Extract the [X, Y] coordinate from the center of the cell holding the provided text.  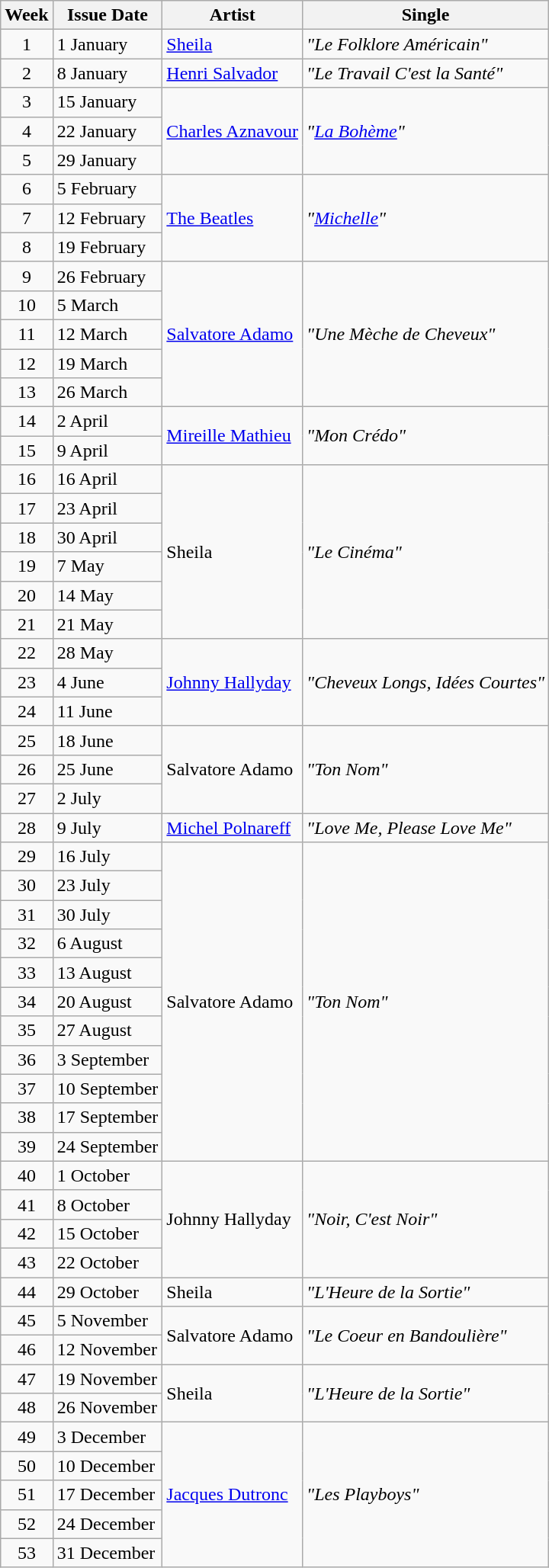
29 January [108, 160]
1 [27, 44]
1 January [108, 44]
17 September [108, 1117]
25 June [108, 769]
"Mon Crédo" [425, 436]
3 December [108, 1437]
24 December [108, 1524]
47 [27, 1379]
18 June [108, 740]
26 [27, 769]
10 September [108, 1089]
29 October [108, 1292]
16 July [108, 857]
15 January [108, 102]
16 [27, 479]
37 [27, 1089]
"Une Mèche de Cheveux" [425, 334]
33 [27, 973]
18 [27, 537]
2 [27, 73]
Jacques Dutronc [233, 1495]
26 February [108, 276]
4 June [108, 682]
8 January [108, 73]
14 [27, 422]
23 [27, 682]
Week [27, 15]
20 [27, 595]
12 March [108, 334]
52 [27, 1524]
5 March [108, 305]
21 May [108, 624]
49 [27, 1437]
39 [27, 1146]
12 February [108, 218]
"Noir, C'est Noir" [425, 1219]
19 March [108, 364]
27 [27, 798]
2 April [108, 422]
5 [27, 160]
27 August [108, 1031]
17 December [108, 1495]
2 July [108, 798]
22 [27, 653]
"Love Me, Please Love Me" [425, 827]
42 [27, 1233]
24 September [108, 1146]
30 [27, 886]
40 [27, 1175]
22 January [108, 131]
43 [27, 1262]
41 [27, 1204]
5 February [108, 189]
Issue Date [108, 15]
"Le Folklore Américain" [425, 44]
28 May [108, 653]
12 November [108, 1350]
9 April [108, 451]
21 [27, 624]
36 [27, 1060]
"Le Cinéma" [425, 552]
23 April [108, 508]
23 July [108, 886]
51 [27, 1495]
28 [27, 827]
15 [27, 451]
Single [425, 15]
13 [27, 393]
"La Bohème" [425, 131]
"Le Travail C'est la Santé" [425, 73]
30 April [108, 537]
19 [27, 566]
9 July [108, 827]
7 [27, 218]
1 October [108, 1175]
3 [27, 102]
20 August [108, 1002]
50 [27, 1466]
10 December [108, 1466]
32 [27, 944]
8 October [108, 1204]
"Cheveux Longs, Idées Courtes" [425, 682]
34 [27, 1002]
35 [27, 1031]
25 [27, 740]
29 [27, 857]
16 April [108, 479]
45 [27, 1321]
30 July [108, 915]
5 November [108, 1321]
46 [27, 1350]
Michel Polnareff [233, 827]
15 October [108, 1233]
"Les Playboys" [425, 1495]
22 October [108, 1262]
8 [27, 247]
14 May [108, 595]
24 [27, 711]
11 June [108, 711]
10 [27, 305]
The Beatles [233, 218]
Charles Aznavour [233, 131]
13 August [108, 973]
Artist [233, 15]
26 November [108, 1408]
4 [27, 131]
44 [27, 1292]
9 [27, 276]
31 December [108, 1553]
26 March [108, 393]
7 May [108, 566]
11 [27, 334]
19 February [108, 247]
48 [27, 1408]
31 [27, 915]
3 September [108, 1060]
6 [27, 189]
"Michelle" [425, 218]
19 November [108, 1379]
53 [27, 1553]
38 [27, 1117]
"Le Coeur en Bandoulière" [425, 1336]
Henri Salvador [233, 73]
Mireille Mathieu [233, 436]
12 [27, 364]
17 [27, 508]
6 August [108, 944]
